Detect which cell encompasses the target text, then output its [X, Y] center coordinate. 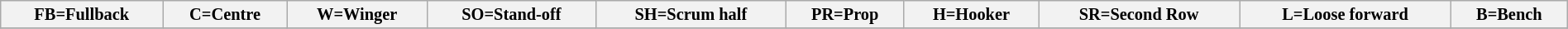
PR=Prop [845, 14]
SO=Stand-off [511, 14]
H=Hooker [971, 14]
W=Winger [357, 14]
C=Centre [225, 14]
SR=Second Row [1140, 14]
L=Loose forward [1346, 14]
B=Bench [1508, 14]
SH=Scrum half [691, 14]
FB=Fullback [82, 14]
